Return the [X, Y] coordinate for the center point of the cell that contains the specified text.  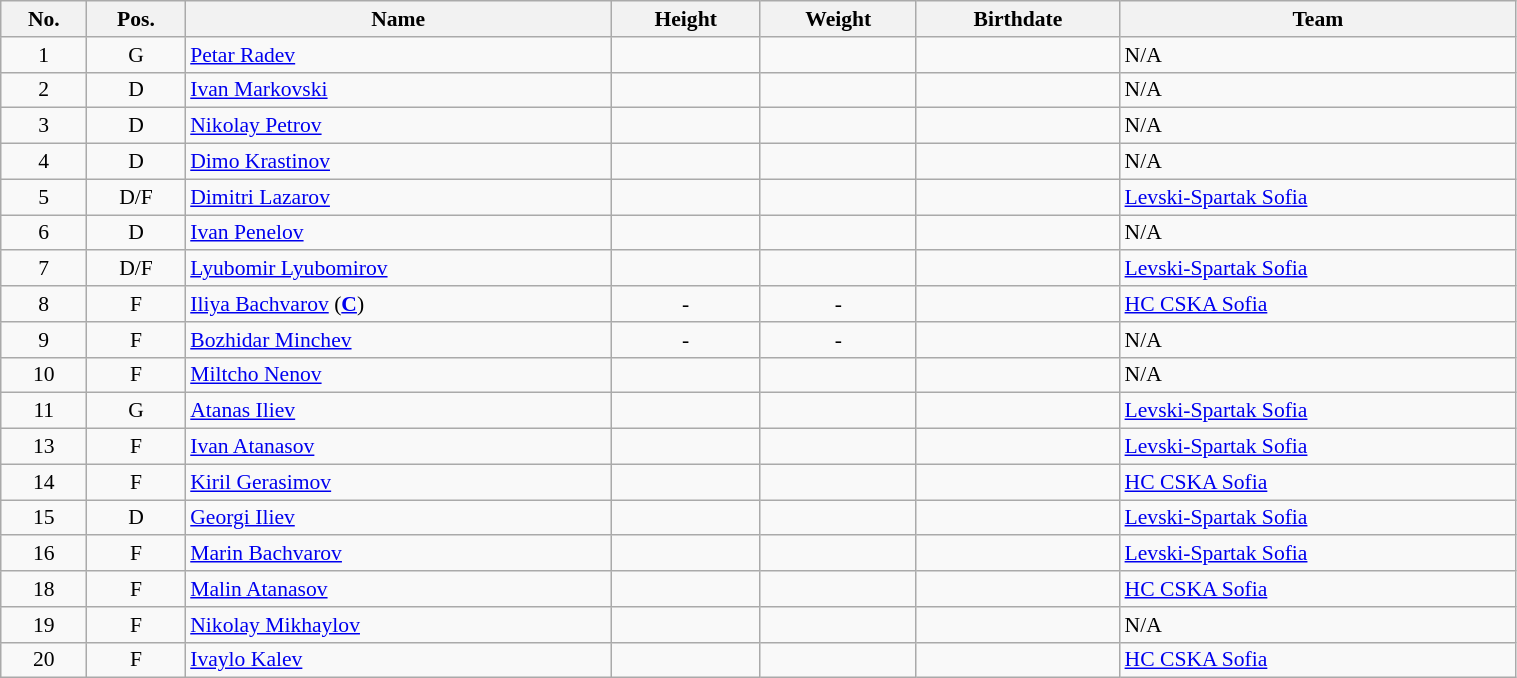
Malin Atanasov [398, 589]
Miltcho Nenov [398, 375]
Lyubomir Lyubomirov [398, 269]
Ivaylo Kalev [398, 660]
4 [44, 162]
Marin Bachvarov [398, 554]
Georgi Iliev [398, 518]
19 [44, 625]
Ivan Penelov [398, 233]
11 [44, 411]
7 [44, 269]
3 [44, 126]
1 [44, 55]
Ivan Markovski [398, 90]
No. [44, 19]
Dimo Krastinov [398, 162]
Pos. [136, 19]
14 [44, 482]
Team [1318, 19]
20 [44, 660]
Nikolay Petrov [398, 126]
9 [44, 340]
Name [398, 19]
16 [44, 554]
8 [44, 304]
10 [44, 375]
Dimitri Lazarov [398, 197]
Petar Radev [398, 55]
Bozhidar Minchev [398, 340]
13 [44, 447]
Weight [838, 19]
18 [44, 589]
Ivan Atanasov [398, 447]
Iliya Bachvarov (C) [398, 304]
Birthdate [1018, 19]
Atanas Iliev [398, 411]
5 [44, 197]
Nikolay Mikhaylov [398, 625]
Kiril Gerasimov [398, 482]
Height [686, 19]
15 [44, 518]
2 [44, 90]
6 [44, 233]
